Identify which cell holds the provided text, then report its [X, Y] central coordinate. 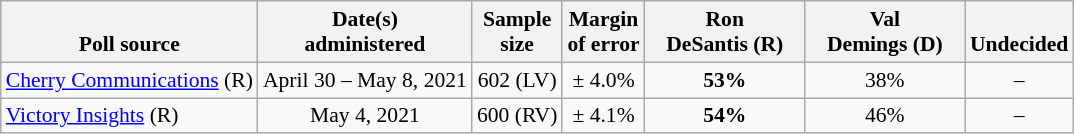
46% [885, 116]
Cherry Communications (R) [130, 80]
53% [725, 80]
Poll source [130, 32]
Date(s)administered [365, 32]
Victory Insights (R) [130, 116]
Undecided [1019, 32]
ValDemings (D) [885, 32]
602 (LV) [518, 80]
± 4.0% [603, 80]
38% [885, 80]
May 4, 2021 [365, 116]
RonDeSantis (R) [725, 32]
± 4.1% [603, 116]
Marginof error [603, 32]
600 (RV) [518, 116]
April 30 – May 8, 2021 [365, 80]
54% [725, 116]
Samplesize [518, 32]
